Locate the cell with the specified text and output its [x, y] center coordinate. 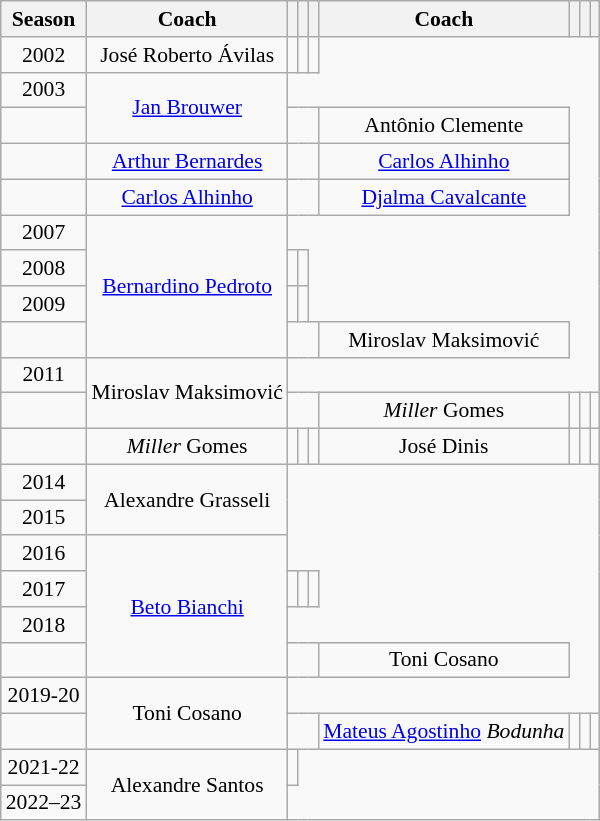
Arthur Bernardes [186, 162]
2022–23 [44, 803]
Alexandre Grasseli [186, 500]
2019-20 [44, 696]
2007 [44, 233]
José Roberto Ávilas [186, 55]
2014 [44, 482]
2003 [44, 90]
2002 [44, 55]
Beto Bianchi [186, 607]
Djalma Cavalcante [444, 197]
2017 [44, 589]
2018 [44, 625]
2011 [44, 375]
Jan Brouwer [186, 108]
2008 [44, 269]
Bernardino Pedroto [186, 286]
Alexandre Santos [186, 784]
Antônio Clemente [444, 126]
2021-22 [44, 767]
2016 [44, 554]
Season [44, 19]
Mateus Agostinho Bodunha [444, 732]
2015 [44, 518]
2009 [44, 304]
José Dinis [444, 447]
